Find where the given text appears and provide that cell's center as [X, Y] coordinate. 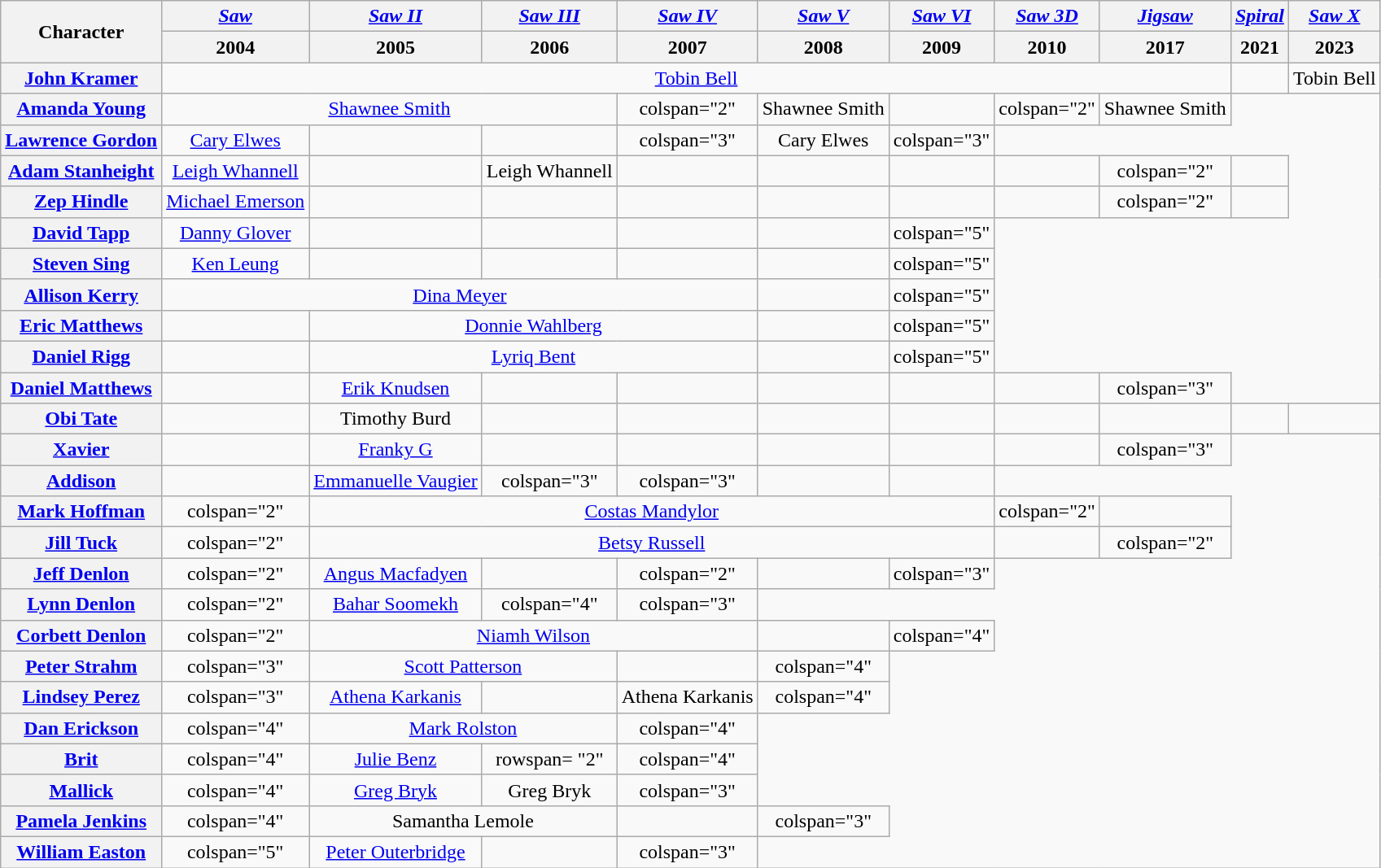
Daniel Matthews [81, 388]
Betsy Russell [652, 543]
Saw IV [687, 16]
Saw III [549, 16]
Michael Emerson [236, 202]
Jill Tuck [81, 543]
Amanda Young [81, 109]
Donnie Wahlberg [534, 325]
2006 [549, 47]
2008 [824, 47]
2004 [236, 47]
Emmanuelle Vaugier [396, 481]
David Tapp [81, 233]
2017 [1165, 47]
2007 [687, 47]
2023 [1335, 47]
Julie Benz [396, 759]
Costas Mandylor [652, 512]
Mark Rolston [463, 728]
Franky G [396, 450]
Spiral [1260, 16]
Pamela Jenkins [81, 821]
Jigsaw [1165, 16]
Saw V [824, 16]
rowspan= "2" [549, 759]
Saw VI [942, 16]
Peter Outerbridge [396, 852]
Addison [81, 481]
Saw II [396, 16]
Lawrence Gordon [81, 140]
Scott Patterson [463, 666]
Steven Sing [81, 264]
2021 [1260, 47]
Obi Tate [81, 419]
Samantha Lemole [463, 821]
Lyriq Bent [534, 356]
Character [81, 32]
Adam Stanheight [81, 171]
Mark Hoffman [81, 512]
Saw [236, 16]
Timothy Burd [396, 419]
2010 [1047, 47]
Corbett Denlon [81, 635]
Saw X [1335, 16]
Angus Macfadyen [396, 574]
Peter Strahm [81, 666]
Dan Erickson [81, 728]
Lindsey Perez [81, 697]
Brit [81, 759]
Danny Glover [236, 233]
Bahar Soomekh [396, 604]
Erik Knudsen [396, 388]
2005 [396, 47]
Dina Meyer [460, 294]
Eric Matthews [81, 325]
John Kramer [81, 78]
Daniel Rigg [81, 356]
Zep Hindle [81, 202]
Xavier [81, 450]
Ken Leung [236, 264]
Mallick [81, 790]
2009 [942, 47]
Saw 3D [1047, 16]
William Easton [81, 852]
Lynn Denlon [81, 604]
Jeff Denlon [81, 574]
Allison Kerry [81, 294]
Niamh Wilson [534, 635]
